Output the (X, Y) coordinate of the center of the cell containing the given text.  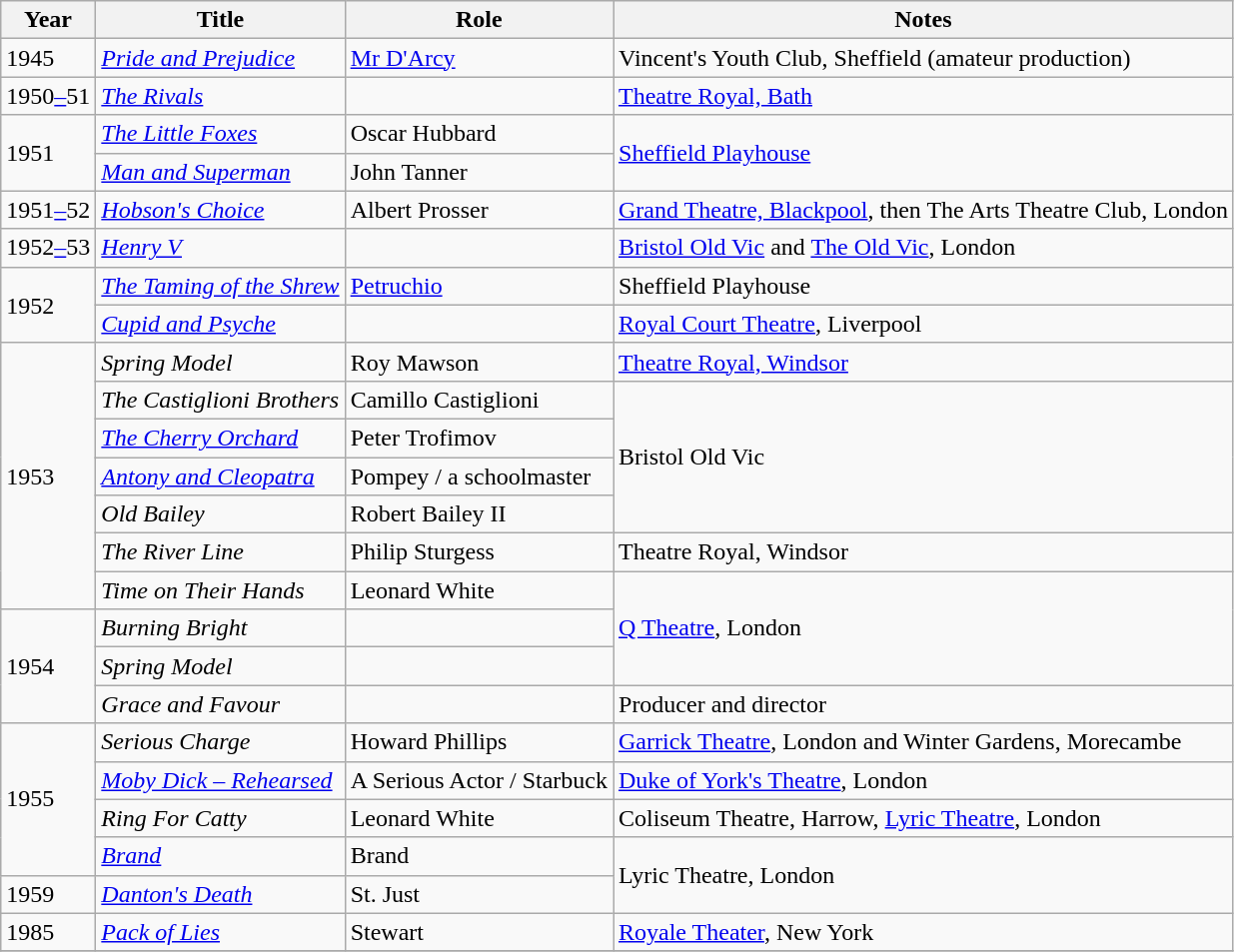
Ring For Catty (220, 818)
Cupid and Psyche (220, 324)
Theatre Royal, Bath (923, 96)
Oscar Hubbard (479, 134)
Petruchio (479, 286)
Antony and Cleopatra (220, 476)
1945 (48, 58)
The Castiglioni Brothers (220, 400)
Q Theatre, London (923, 628)
Notes (923, 20)
Camillo Castiglioni (479, 400)
Henry V (220, 248)
Roy Mawson (479, 362)
Burning Bright (220, 628)
Moby Dick – Rehearsed (220, 780)
1959 (48, 894)
1951–52 (48, 210)
Producer and director (923, 704)
Grand Theatre, Blackpool, then The Arts Theatre Club, London (923, 210)
Pride and Prejudice (220, 58)
1952 (48, 305)
Pack of Lies (220, 932)
1985 (48, 932)
1951 (48, 153)
Serious Charge (220, 742)
The Rivals (220, 96)
1950–51 (48, 96)
Royal Court Theatre, Liverpool (923, 324)
Title (220, 20)
Lyric Theatre, London (923, 875)
Stewart (479, 932)
Pompey / a schoolmaster (479, 476)
1955 (48, 799)
Mr D'Arcy (479, 58)
A Serious Actor / Starbuck (479, 780)
Danton's Death (220, 894)
Hobson's Choice (220, 210)
Royale Theater, New York (923, 932)
Bristol Old Vic and The Old Vic, London (923, 248)
John Tanner (479, 172)
Peter Trofimov (479, 438)
St. Just (479, 894)
The Cherry Orchard (220, 438)
The Little Foxes (220, 134)
Howard Phillips (479, 742)
Old Bailey (220, 514)
Garrick Theatre, London and Winter Gardens, Morecambe (923, 742)
Grace and Favour (220, 704)
1952–53 (48, 248)
1954 (48, 666)
The River Line (220, 552)
Bristol Old Vic (923, 457)
Vincent's Youth Club, Sheffield (amateur production) (923, 58)
Robert Bailey II (479, 514)
Role (479, 20)
Philip Sturgess (479, 552)
Albert Prosser (479, 210)
Time on Their Hands (220, 590)
1953 (48, 476)
Year (48, 20)
Man and Superman (220, 172)
Coliseum Theatre, Harrow, Lyric Theatre, London (923, 818)
Duke of York's Theatre, London (923, 780)
The Taming of the Shrew (220, 286)
